Provide the (X, Y) coordinate of the cell's center where the given text is located.  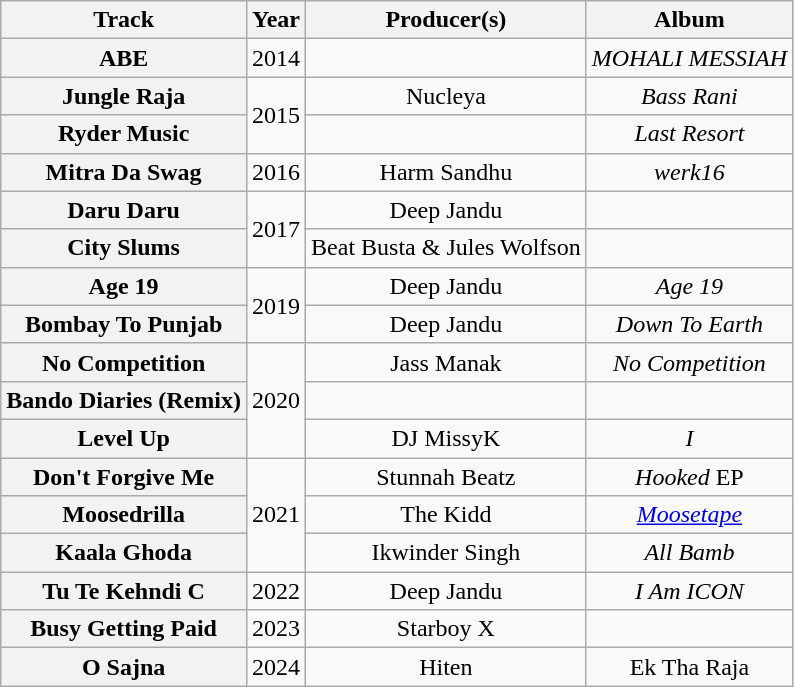
Hooked EP (689, 477)
Don't Forgive Me (124, 477)
Beat Busta & Jules Wolfson (446, 248)
ABE (124, 58)
Tu Te Kehndi C (124, 591)
Track (124, 20)
I Am ICON (689, 591)
The Kidd (446, 515)
Daru Daru (124, 210)
2016 (276, 172)
All Bamb (689, 553)
Year (276, 20)
I (689, 438)
O Sajna (124, 667)
Ikwinder Singh (446, 553)
Ryder Music (124, 134)
Bando Diaries (Remix) (124, 400)
Album (689, 20)
Ek Tha Raja (689, 667)
Jass Manak (446, 362)
Producer(s) (446, 20)
Last Resort (689, 134)
Busy Getting Paid (124, 629)
Down To Earth (689, 324)
City Slums (124, 248)
Moosedrilla (124, 515)
2021 (276, 515)
2017 (276, 229)
Bombay To Punjab (124, 324)
2015 (276, 115)
Harm Sandhu (446, 172)
2022 (276, 591)
Stunnah Beatz (446, 477)
Mitra Da Swag (124, 172)
DJ MissyK (446, 438)
Kaala Ghoda (124, 553)
Bass Rani (689, 96)
2020 (276, 400)
Hiten (446, 667)
Moosetape (689, 515)
2019 (276, 305)
Jungle Raja (124, 96)
MOHALI MESSIAH (689, 58)
Level Up (124, 438)
Nucleya (446, 96)
werk16 (689, 172)
2024 (276, 667)
Starboy X (446, 629)
2014 (276, 58)
2023 (276, 629)
